Search for the cell housing the specified text and yield its [x, y] center coordinate. 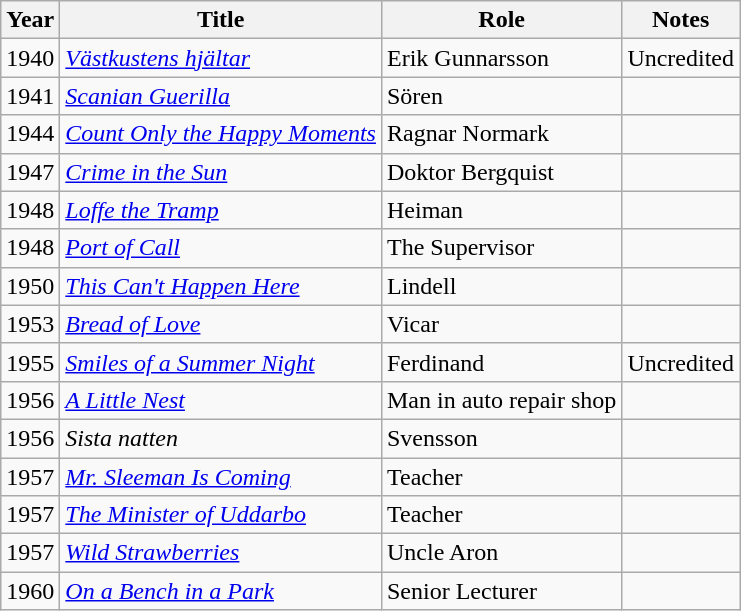
Man in auto repair shop [501, 400]
Year [30, 20]
A Little Nest [221, 400]
Lindell [501, 286]
1955 [30, 362]
Heiman [501, 210]
Wild Strawberries [221, 553]
Senior Lecturer [501, 591]
The Supervisor [501, 248]
Smiles of a Summer Night [221, 362]
Doktor Bergquist [501, 172]
1947 [30, 172]
Bread of Love [221, 324]
Uncle Aron [501, 553]
This Can't Happen Here [221, 286]
Crime in the Sun [221, 172]
The Minister of Uddarbo [221, 515]
Scanian Guerilla [221, 96]
Role [501, 20]
Notes [681, 20]
1950 [30, 286]
1953 [30, 324]
Loffe the Tramp [221, 210]
Mr. Sleeman Is Coming [221, 477]
Ferdinand [501, 362]
Sören [501, 96]
1941 [30, 96]
Sista natten [221, 438]
Erik Gunnarsson [501, 58]
Västkustens hjältar [221, 58]
Count Only the Happy Moments [221, 134]
Vicar [501, 324]
On a Bench in a Park [221, 591]
Ragnar Normark [501, 134]
1960 [30, 591]
Title [221, 20]
Svensson [501, 438]
1944 [30, 134]
Port of Call [221, 248]
1940 [30, 58]
